Return the (x, y) coordinate for the center point of the cell that contains the specified text.  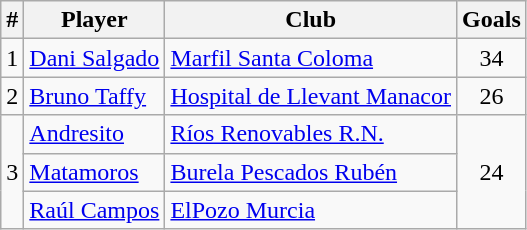
Marfil Santa Coloma (311, 58)
2 (12, 96)
Goals (492, 20)
24 (492, 172)
1 (12, 58)
Burela Pescados Rubén (311, 172)
3 (12, 172)
Player (94, 20)
Matamoros (94, 172)
Andresito (94, 134)
34 (492, 58)
# (12, 20)
Club (311, 20)
ElPozo Murcia (311, 210)
Ríos Renovables R.N. (311, 134)
Raúl Campos (94, 210)
Hospital de Llevant Manacor (311, 96)
Dani Salgado (94, 58)
Bruno Taffy (94, 96)
26 (492, 96)
